Return (X, Y) of the center of cell containing provided text 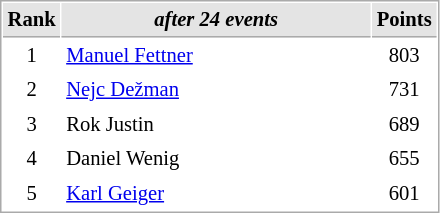
Rok Justin (216, 124)
Manuel Fettner (216, 56)
803 (404, 56)
Rank (32, 20)
Karl Geiger (216, 194)
4 (32, 158)
5 (32, 194)
Daniel Wenig (216, 158)
Nejc Dežman (216, 90)
after 24 events (216, 20)
1 (32, 56)
2 (32, 90)
655 (404, 158)
689 (404, 124)
Points (404, 20)
731 (404, 90)
3 (32, 124)
601 (404, 194)
